Determine the [X, Y] coordinate at the center of the cell enclosing the given text.  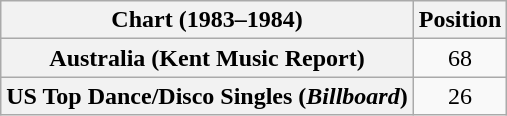
26 [460, 96]
68 [460, 58]
Australia (Kent Music Report) [207, 58]
Position [460, 20]
US Top Dance/Disco Singles (Billboard) [207, 96]
Chart (1983–1984) [207, 20]
